Search for the cell housing the specified text and yield its (X, Y) center coordinate. 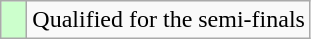
Qualified for the semi-finals (169, 20)
